Capture the cell that displays the provided text and extract its [x, y] central coordinate. 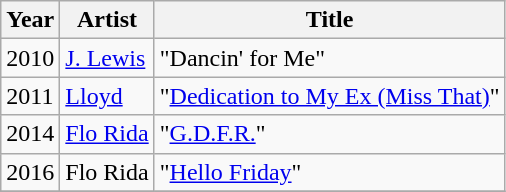
2010 [30, 58]
2016 [30, 172]
Artist [107, 20]
2011 [30, 96]
Title [330, 20]
Year [30, 20]
J. Lewis [107, 58]
2014 [30, 134]
"Hello Friday" [330, 172]
"Dancin' for Me" [330, 58]
Lloyd [107, 96]
"G.D.F.R." [330, 134]
"Dedication to My Ex (Miss That)" [330, 96]
